Detect which cell encompasses the target text, then output its (x, y) center coordinate. 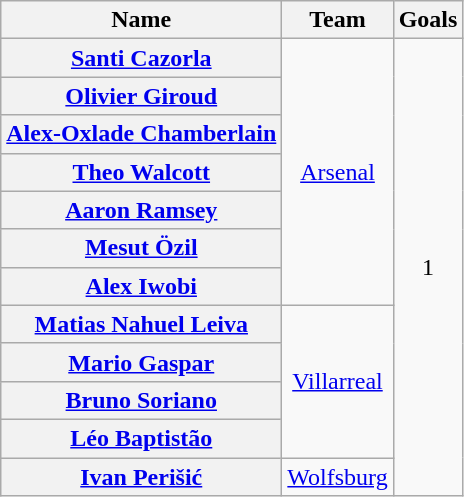
Léo Baptistão (142, 438)
Arsenal (338, 172)
Villarreal (338, 381)
Wolfsburg (338, 477)
Ivan Perišić (142, 477)
Mesut Özil (142, 248)
1 (428, 268)
Olivier Giroud (142, 96)
Name (142, 20)
Alex Iwobi (142, 286)
Mario Gaspar (142, 362)
Goals (428, 20)
Santi Cazorla (142, 58)
Alex-Oxlade Chamberlain (142, 134)
Theo Walcott (142, 172)
Matias Nahuel Leiva (142, 324)
Aaron Ramsey (142, 210)
Team (338, 20)
Bruno Soriano (142, 400)
